Scan for the cell matching the given text and deliver its [x, y] coordinate at center. 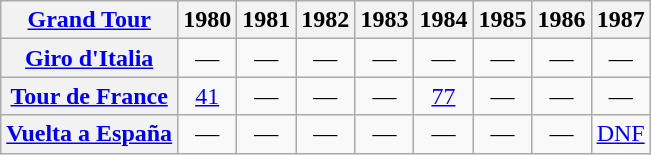
1987 [620, 20]
DNF [620, 134]
1981 [266, 20]
Vuelta a España [90, 134]
1984 [444, 20]
1982 [326, 20]
41 [208, 96]
1980 [208, 20]
1983 [384, 20]
1985 [502, 20]
Grand Tour [90, 20]
77 [444, 96]
Tour de France [90, 96]
1986 [562, 20]
Giro d'Italia [90, 58]
